Provide the [X, Y] coordinate of the cell's center where the given text is located.  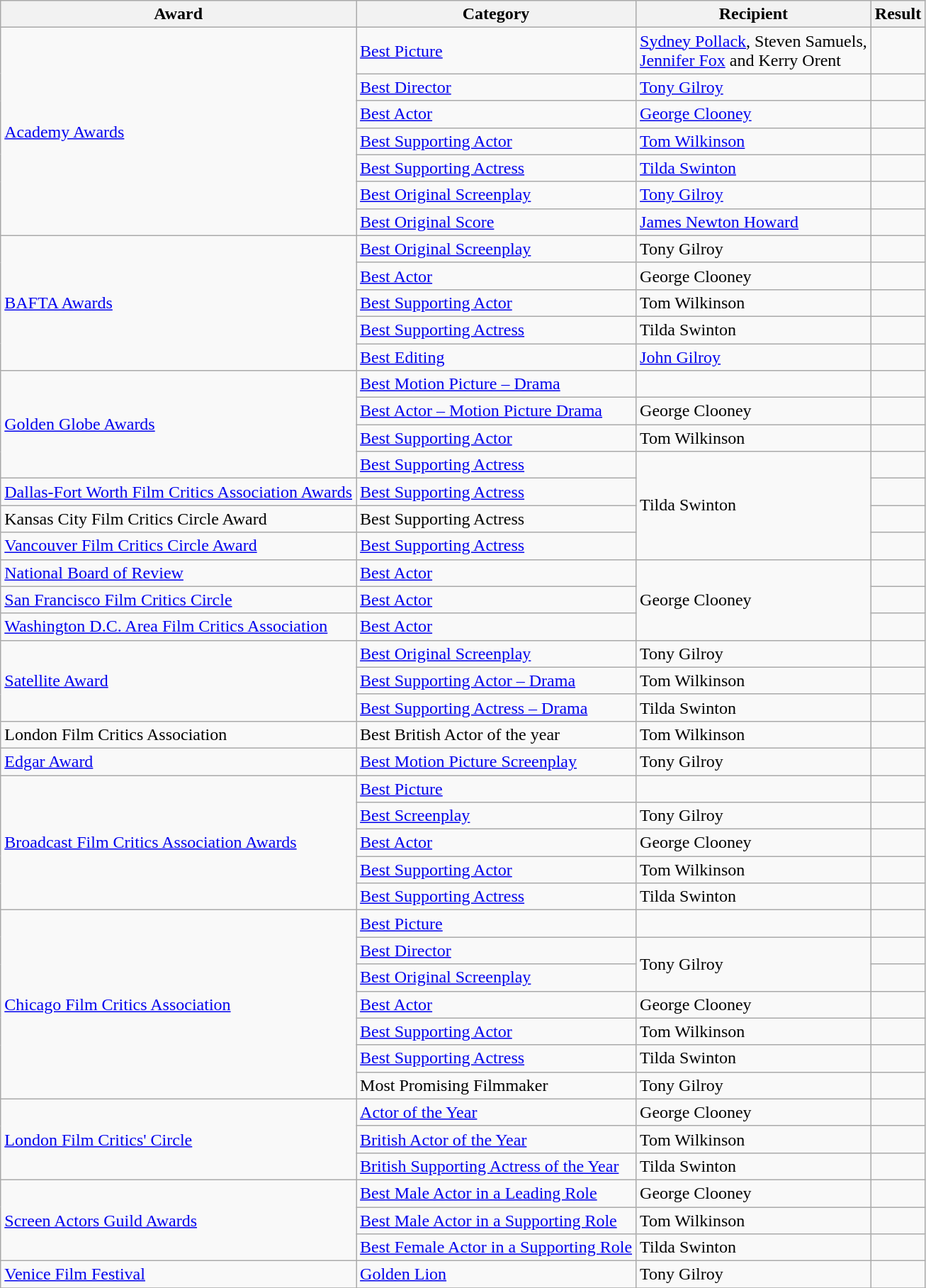
British Supporting Actress of the Year [496, 1166]
Academy Awards [179, 132]
Best Editing [496, 357]
Chicago Film Critics Association [179, 1004]
Vancouver Film Critics Circle Award [179, 546]
Satellite Award [179, 681]
British Actor of the Year [496, 1139]
Sydney Pollack, Steven Samuels,Jennifer Fox and Kerry Orent [754, 51]
Best Screenplay [496, 816]
John Gilroy [754, 357]
Recipient [754, 14]
Best Motion Picture – Drama [496, 384]
Best Female Actor in a Supporting Role [496, 1248]
Edgar Award [179, 761]
Screen Actors Guild Awards [179, 1220]
Best Supporting Actress – Drama [496, 707]
Best Male Actor in a Leading Role [496, 1193]
Washington D.C. Area Film Critics Association [179, 627]
Best Motion Picture Screenplay [496, 761]
Award [179, 14]
Best Supporting Actor – Drama [496, 681]
Golden Lion [496, 1275]
Dallas-Fort Worth Film Critics Association Awards [179, 492]
Best Original Score [496, 222]
San Francisco Film Critics Circle [179, 600]
BAFTA Awards [179, 303]
National Board of Review [179, 573]
James Newton Howard [754, 222]
Category [496, 14]
London Film Critics' Circle [179, 1139]
Golden Globe Awards [179, 425]
Best British Actor of the year [496, 734]
London Film Critics Association [179, 734]
Best Male Actor in a Supporting Role [496, 1220]
Venice Film Festival [179, 1275]
Broadcast Film Critics Association Awards [179, 843]
Most Promising Filmmaker [496, 1085]
Result [898, 14]
Actor of the Year [496, 1112]
Kansas City Film Critics Circle Award [179, 519]
Best Actor – Motion Picture Drama [496, 411]
